Provide the (X, Y) coordinate of the cell's center where the given text is located.  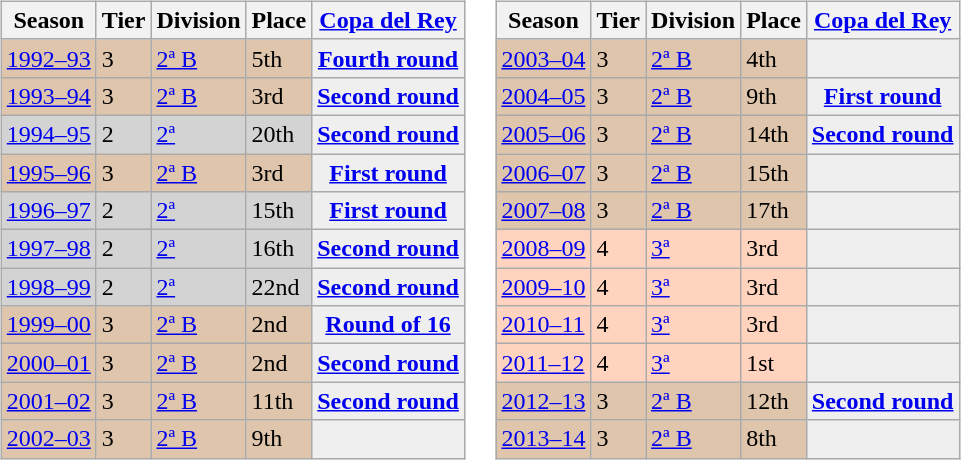
2002–03 (48, 439)
1998–99 (48, 287)
2009–10 (544, 287)
1994–95 (48, 134)
16th (279, 249)
17th (774, 211)
1995–96 (48, 173)
1992–93 (48, 58)
2008–09 (544, 249)
2011–12 (544, 363)
11th (279, 401)
2006–07 (544, 173)
2012–13 (544, 401)
5th (279, 58)
14th (774, 134)
12th (774, 401)
1st (774, 363)
1999–00 (48, 325)
1997–98 (48, 249)
4th (774, 58)
2007–08 (544, 211)
8th (774, 439)
Round of 16 (388, 325)
2001–02 (48, 401)
Fourth round (388, 58)
20th (279, 134)
1993–94 (48, 96)
2013–14 (544, 439)
2010–11 (544, 325)
2005–06 (544, 134)
1996–97 (48, 211)
2003–04 (544, 58)
22nd (279, 287)
2000–01 (48, 363)
2004–05 (544, 96)
